Search for the cell housing the specified text and yield its (x, y) center coordinate. 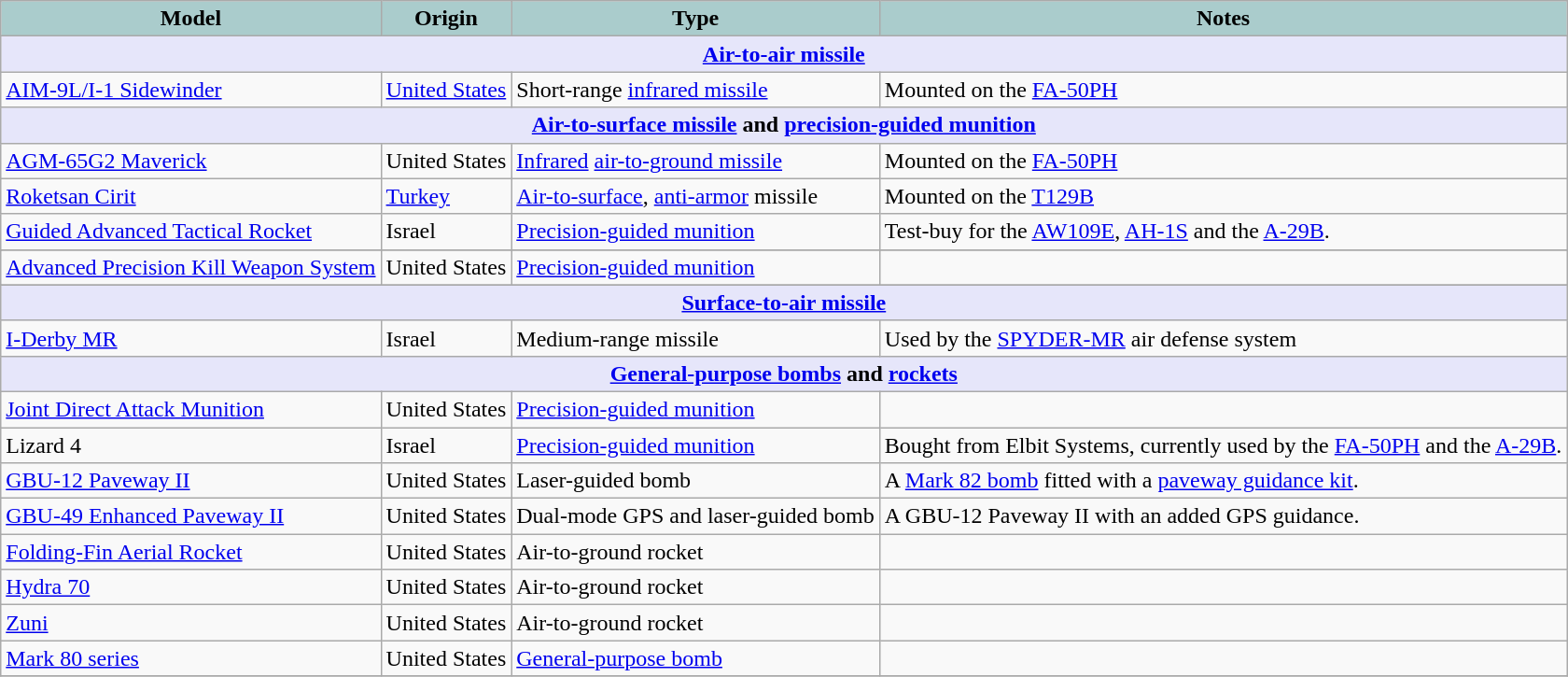
Advanced Precision Kill Weapon System (190, 267)
General-purpose bomb (696, 658)
GBU-49 Enhanced Paveway II (190, 516)
A Mark 82 bomb fitted with a paveway guidance kit. (1223, 481)
Test-buy for the AW109E, AH-1S and the A-29B. (1223, 232)
AGM-65G2 Maverick (190, 161)
A GBU-12 Paveway II with an added GPS guidance. (1223, 516)
General-purpose bombs and rockets (784, 374)
Zuni (190, 623)
Lizard 4 (190, 445)
Guided Advanced Tactical Rocket (190, 232)
GBU-12 Paveway II (190, 481)
Model (190, 19)
Air-to-surface, anti-armor missile (696, 196)
Origin (446, 19)
Type (696, 19)
Roketsan Cirit (190, 196)
Short-range infrared missile (696, 90)
Surface-to-air missile (784, 303)
Air-to-surface missile and precision-guided munition (784, 125)
Air-to-air missile (784, 54)
Folding-Fin Aerial Rocket (190, 552)
I-Derby MR (190, 338)
Turkey (446, 196)
Dual-mode GPS and laser-guided bomb (696, 516)
Bought from Elbit Systems, currently used by the FA-50PH and the A-29B. (1223, 445)
Joint Direct Attack Munition (190, 409)
Used by the SPYDER-MR air defense system (1223, 338)
AIM-9L/I-1 Sidewinder (190, 90)
Medium-range missile (696, 338)
Hydra 70 (190, 587)
Mounted on the T129B (1223, 196)
Notes (1223, 19)
Mark 80 series (190, 658)
Infrared air-to-ground missile (696, 161)
Laser-guided bomb (696, 481)
